Pinpoint the cell where the given text exists, returning its (x, y) midpoint coordinate. 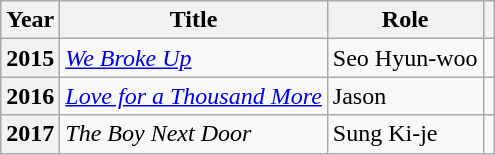
Seo Hyun-woo (405, 58)
Love for a Thousand More (194, 96)
Sung Ki-je (405, 134)
We Broke Up (194, 58)
Jason (405, 96)
2017 (30, 134)
Title (194, 20)
Role (405, 20)
The Boy Next Door (194, 134)
2015 (30, 58)
Year (30, 20)
2016 (30, 96)
